Output the [X, Y] coordinate of the center of the cell containing the given text.  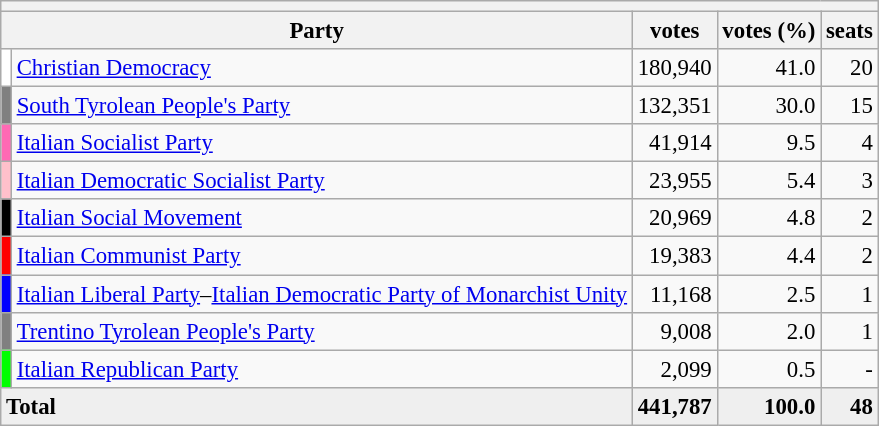
23,955 [674, 181]
441,787 [674, 406]
Total [317, 406]
Italian Republican Party [322, 369]
9.5 [769, 143]
4.8 [769, 219]
15 [850, 106]
20 [850, 68]
South Tyrolean People's Party [322, 106]
Party [317, 31]
Christian Democracy [322, 68]
100.0 [769, 406]
votes [674, 31]
5.4 [769, 181]
Italian Social Movement [322, 219]
11,168 [674, 294]
4 [850, 143]
2,099 [674, 369]
2.0 [769, 331]
41,914 [674, 143]
48 [850, 406]
Italian Democratic Socialist Party [322, 181]
180,940 [674, 68]
30.0 [769, 106]
3 [850, 181]
41.0 [769, 68]
votes (%) [769, 31]
seats [850, 31]
Italian Communist Party [322, 256]
20,969 [674, 219]
0.5 [769, 369]
4.4 [769, 256]
- [850, 369]
Italian Liberal Party–Italian Democratic Party of Monarchist Unity [322, 294]
19,383 [674, 256]
132,351 [674, 106]
9,008 [674, 331]
Trentino Tyrolean People's Party [322, 331]
Italian Socialist Party [322, 143]
2.5 [769, 294]
